Search for the cell housing the specified text and yield its [x, y] center coordinate. 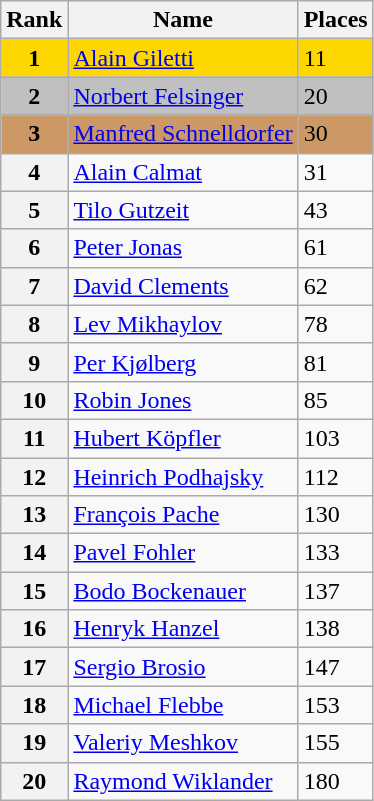
Lev Mikhaylov [183, 324]
1 [34, 58]
103 [336, 438]
4 [34, 172]
14 [34, 553]
12 [34, 477]
David Clements [183, 286]
155 [336, 743]
Alain Calmat [183, 172]
16 [34, 629]
Pavel Fohler [183, 553]
180 [336, 781]
130 [336, 515]
18 [34, 705]
Henryk Hanzel [183, 629]
5 [34, 210]
78 [336, 324]
Sergio Brosio [183, 667]
8 [34, 324]
Rank [34, 20]
153 [336, 705]
30 [336, 134]
Tilo Gutzeit [183, 210]
112 [336, 477]
17 [34, 667]
Alain Giletti [183, 58]
Name [183, 20]
2 [34, 96]
137 [336, 591]
10 [34, 400]
Manfred Schnelldorfer [183, 134]
Bodo Bockenauer [183, 591]
31 [336, 172]
Per Kjølberg [183, 362]
Raymond Wiklander [183, 781]
15 [34, 591]
19 [34, 743]
Heinrich Podhajsky [183, 477]
9 [34, 362]
Places [336, 20]
Peter Jonas [183, 248]
138 [336, 629]
133 [336, 553]
3 [34, 134]
Valeriy Meshkov [183, 743]
7 [34, 286]
Norbert Felsinger [183, 96]
85 [336, 400]
François Pache [183, 515]
13 [34, 515]
62 [336, 286]
Michael Flebbe [183, 705]
147 [336, 667]
43 [336, 210]
61 [336, 248]
Hubert Köpfler [183, 438]
81 [336, 362]
6 [34, 248]
Robin Jones [183, 400]
